Locate the cell with the specified text and output its [x, y] center coordinate. 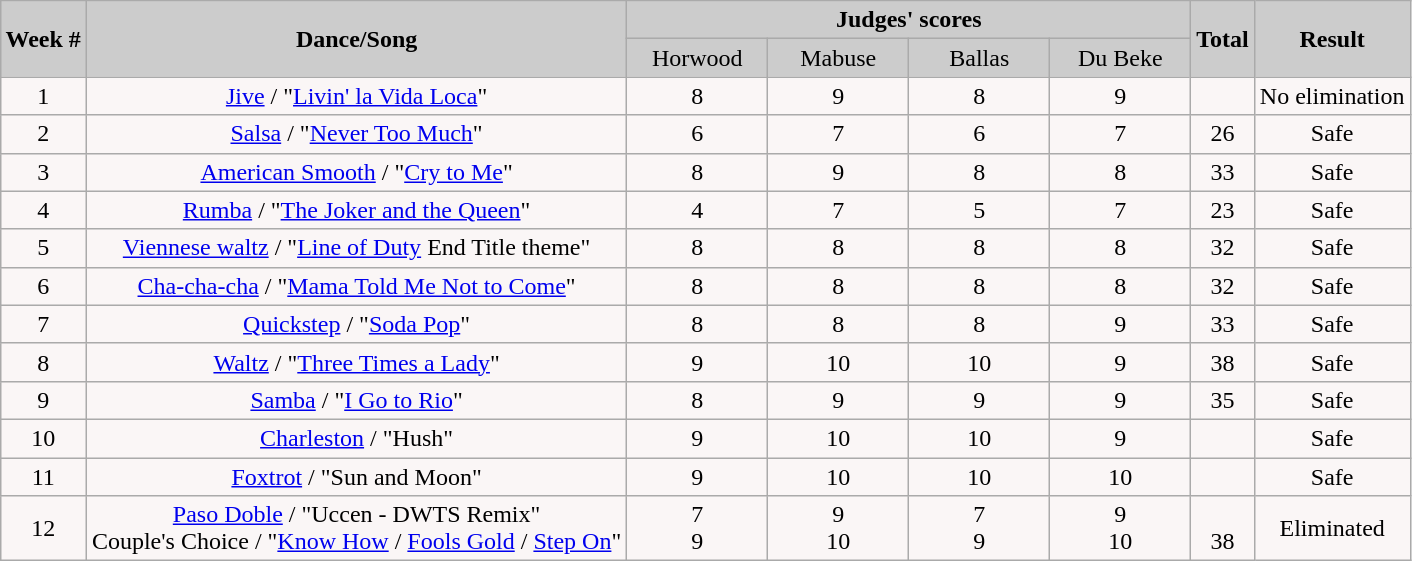
23 [1223, 210]
Foxtrot / "Sun and Moon" [356, 477]
Judges' scores [909, 20]
Mabuse [838, 58]
Waltz / "Three Times a Lady" [356, 362]
11 [43, 477]
26 [1223, 134]
Samba / "I Go to Rio" [356, 400]
Dance/Song [356, 39]
Horwood [698, 58]
Paso Doble / "Uccen - DWTS Remix"Couple's Choice / "Know How / Fools Gold / Step On" [356, 528]
Cha-cha-cha / "Mama Told Me Not to Come" [356, 286]
35 [1223, 400]
12 [43, 528]
Eliminated [1332, 528]
Total [1223, 39]
Ballas [980, 58]
Jive / "Livin' la Vida Loca" [356, 96]
1 [43, 96]
3 [43, 172]
Week # [43, 39]
Du Beke [1120, 58]
Salsa / "Never Too Much" [356, 134]
American Smooth / "Cry to Me" [356, 172]
Result [1332, 39]
Rumba / "The Joker and the Queen" [356, 210]
No elimination [1332, 96]
2 [43, 134]
Quickstep / "Soda Pop" [356, 324]
Viennese waltz / "Line of Duty End Title theme" [356, 248]
Charleston / "Hush" [356, 438]
